From the cell containing the given text, extract its center point as (X, Y) coordinate. 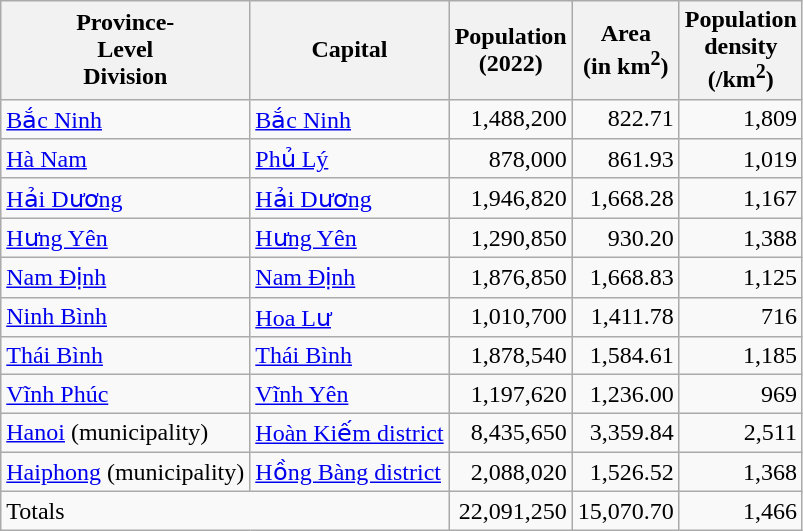
3,359.84 (626, 433)
1,878,540 (510, 356)
716 (740, 317)
8,435,650 (510, 433)
1,411.78 (626, 317)
Area(in km2) (626, 50)
1,185 (740, 356)
878,000 (510, 159)
Hà Nam (126, 159)
22,091,250 (510, 511)
Vĩnh Phúc (126, 394)
Population(2022) (510, 50)
1,526.52 (626, 472)
Phủ Lý (350, 159)
1,466 (740, 511)
1,876,850 (510, 278)
1,167 (740, 198)
1,946,820 (510, 198)
1,197,620 (510, 394)
Haiphong (municipality) (126, 472)
2,511 (740, 433)
Ninh Bình (126, 317)
1,010,700 (510, 317)
1,236.00 (626, 394)
1,125 (740, 278)
822.71 (626, 119)
1,809 (740, 119)
1,668.28 (626, 198)
1,584.61 (626, 356)
Capital (350, 50)
1,388 (740, 238)
2,088,020 (510, 472)
1,290,850 (510, 238)
Hoàn Kiếm district (350, 433)
930.20 (626, 238)
1,668.83 (626, 278)
1,019 (740, 159)
861.93 (626, 159)
Vĩnh Yên (350, 394)
1,368 (740, 472)
Populationdensity(/km2) (740, 50)
Totals (225, 511)
Hồng Bàng district (350, 472)
Province-LevelDivision (126, 50)
15,070.70 (626, 511)
Hanoi (municipality) (126, 433)
969 (740, 394)
Hoa Lư (350, 317)
1,488,200 (510, 119)
